For the text-containing cell, return its midpoint in (X, Y) coordinate format. 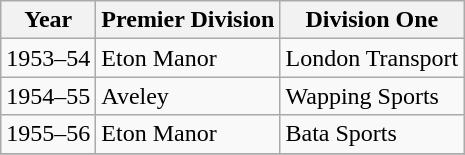
Division One (372, 20)
Premier Division (188, 20)
1954–55 (48, 96)
Aveley (188, 96)
1955–56 (48, 134)
London Transport (372, 58)
Wapping Sports (372, 96)
Bata Sports (372, 134)
1953–54 (48, 58)
Year (48, 20)
